From the cell containing the given text, extract its center point as [x, y] coordinate. 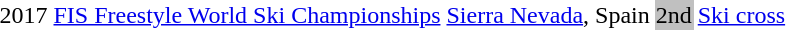
FIS Freestyle World Ski Championships [247, 15]
Sierra Nevada, Spain [548, 15]
Ski cross [741, 15]
2nd [674, 15]
